Extract the [x, y] coordinate from the center of the cell holding the provided text.  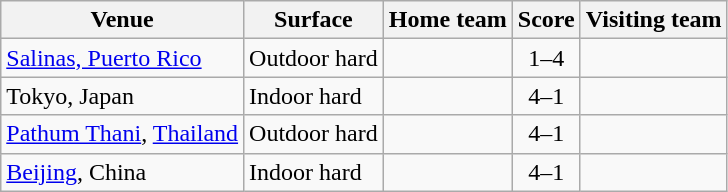
Pathum Thani, Thailand [122, 134]
Venue [122, 20]
Visiting team [654, 20]
1–4 [546, 58]
Surface [314, 20]
Salinas, Puerto Rico [122, 58]
Beijing, China [122, 172]
Score [546, 20]
Home team [448, 20]
Tokyo, Japan [122, 96]
